From the cell containing the given text, extract its center point as (X, Y) coordinate. 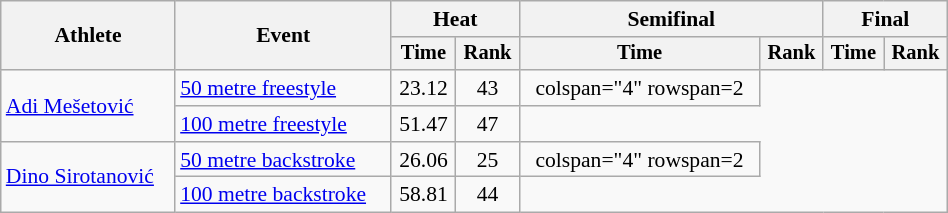
23.12 (424, 88)
43 (488, 88)
Final (885, 19)
100 metre freestyle (283, 124)
Event (283, 36)
47 (488, 124)
Heat (455, 19)
100 metre backstroke (283, 195)
Dino Sirotanović (88, 178)
58.81 (424, 195)
Adi Mešetović (88, 106)
25 (488, 160)
Semifinal (671, 19)
50 metre freestyle (283, 88)
44 (488, 195)
Athlete (88, 36)
26.06 (424, 160)
50 metre backstroke (283, 160)
51.47 (424, 124)
